For the text-containing cell, return its midpoint in [x, y] coordinate format. 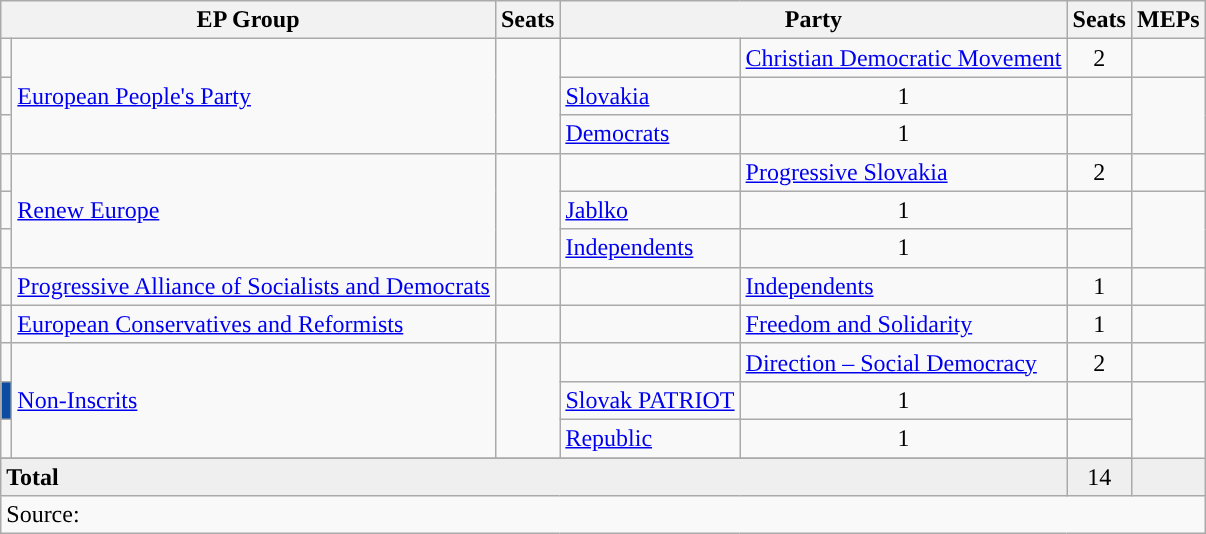
Christian Democratic Movement [904, 58]
MEPs [1168, 20]
Renew Europe [254, 210]
Freedom and Solidarity [904, 324]
European People's Party [254, 96]
Progressive Alliance of Socialists and Democrats [254, 286]
EP Group [248, 20]
Progressive Slovakia [904, 172]
Republic [650, 438]
Slovak PATRIOT [650, 400]
European Conservatives and Reformists [254, 324]
Party [814, 20]
Slovakia [650, 96]
Total [534, 477]
Jablko [650, 210]
Democrats [650, 134]
Source: [603, 515]
Non-Inscrits [254, 400]
Direction – Social Democracy [904, 362]
14 [1099, 477]
